Determine the [x, y] coordinate at the center of the cell enclosing the given text.  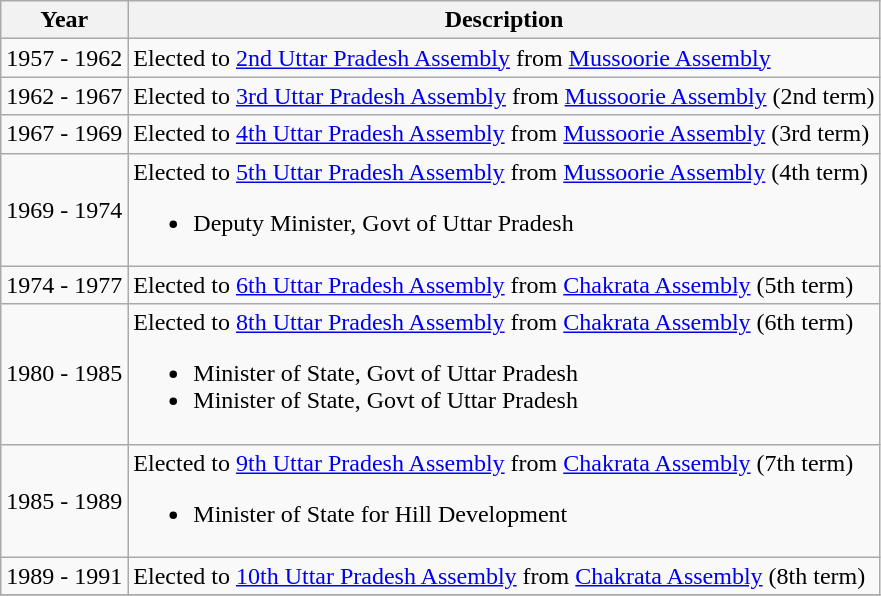
1957 - 1962 [64, 58]
Elected to 3rd Uttar Pradesh Assembly from Mussoorie Assembly (2nd term) [504, 96]
1962 - 1967 [64, 96]
Elected to 5th Uttar Pradesh Assembly from Mussoorie Assembly (4th term)Deputy Minister, Govt of Uttar Pradesh [504, 210]
1969 - 1974 [64, 210]
Description [504, 20]
Elected to 10th Uttar Pradesh Assembly from Chakrata Assembly (8th term) [504, 576]
Year [64, 20]
Elected to 6th Uttar Pradesh Assembly from Chakrata Assembly (5th term) [504, 285]
1980 - 1985 [64, 374]
1967 - 1969 [64, 134]
1985 - 1989 [64, 500]
Elected to 9th Uttar Pradesh Assembly from Chakrata Assembly (7th term)Minister of State for Hill Development [504, 500]
1989 - 1991 [64, 576]
Elected to 2nd Uttar Pradesh Assembly from Mussoorie Assembly [504, 58]
Elected to 4th Uttar Pradesh Assembly from Mussoorie Assembly (3rd term) [504, 134]
1974 - 1977 [64, 285]
